Return (X, Y) of the center of cell containing provided text 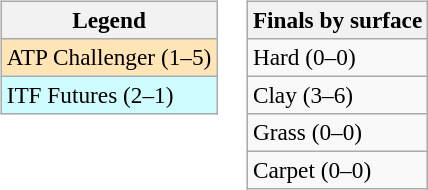
Grass (0–0) (337, 133)
Clay (3–6) (337, 95)
Finals by surface (337, 20)
ITF Futures (2–1) (108, 95)
Hard (0–0) (337, 57)
Legend (108, 20)
Carpet (0–0) (337, 171)
ATP Challenger (1–5) (108, 57)
